From the cell containing the given text, extract its center point as (X, Y) coordinate. 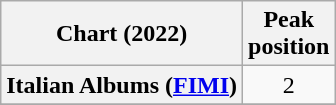
Chart (2022) (122, 34)
Italian Albums (FIMI) (122, 85)
Peakposition (289, 34)
2 (289, 85)
